Provide the [X, Y] coordinate of the cell's center where the given text is located.  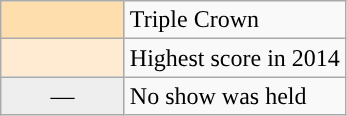
No show was held [234, 96]
— [63, 96]
Highest score in 2014 [234, 58]
Triple Crown [234, 20]
